Pinpoint the cell where the given text exists, returning its (x, y) midpoint coordinate. 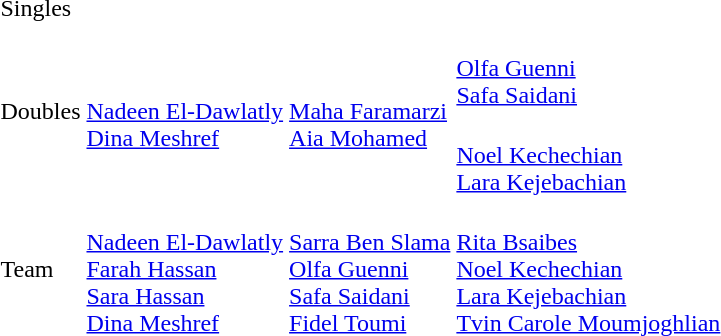
Maha FaramarziAia Mohamed (370, 112)
Nadeen El-DawlatlyDina Meshref (185, 112)
